Capture the cell that displays the provided text and extract its [X, Y] central coordinate. 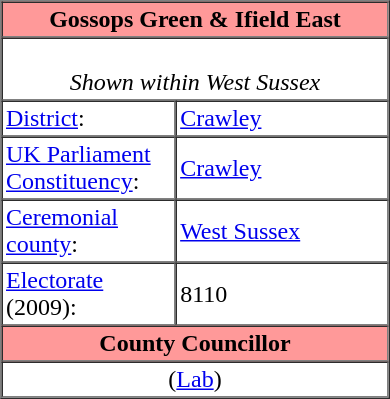
UK Parliament Constituency: [89, 168]
District: [89, 118]
Ceremonial county: [89, 232]
Shown within West Sussex [196, 70]
West Sussex [282, 232]
8110 [282, 294]
(Lab) [196, 380]
Gossops Green & Ifield East [196, 20]
Electorate (2009): [89, 294]
County Councillor [196, 344]
